Capture the cell that displays the provided text and extract its (x, y) central coordinate. 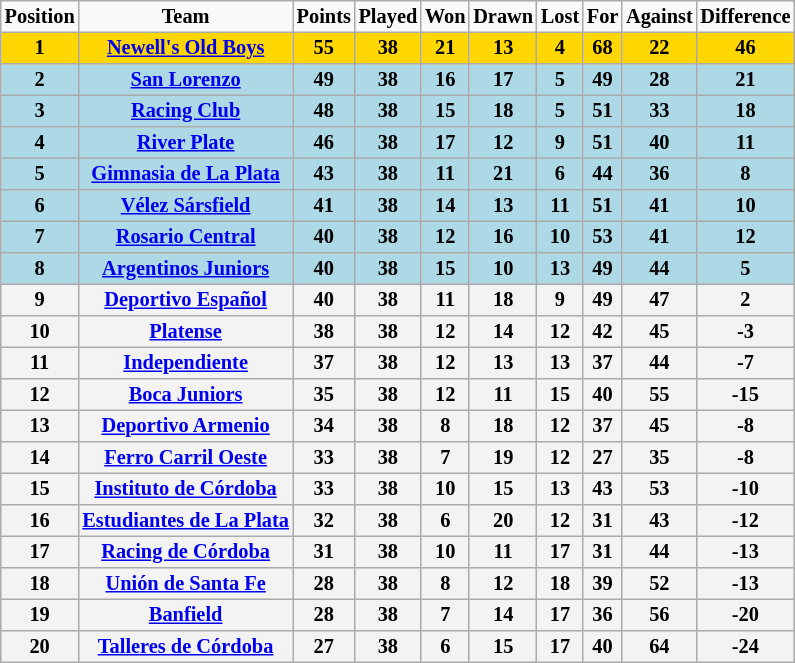
Newell's Old Boys (185, 48)
Racing de Córdoba (185, 552)
-10 (746, 489)
42 (602, 332)
Position (40, 17)
Rosario Central (185, 237)
Independiente (185, 363)
-15 (746, 395)
Deportivo Español (185, 300)
Won (445, 17)
Platense (185, 332)
Vélez Sársfield (185, 206)
34 (324, 426)
Drawn (503, 17)
39 (602, 584)
56 (659, 615)
Boca Juniors (185, 395)
Deportivo Armenio (185, 426)
-3 (746, 332)
Ferro Carril Oeste (185, 458)
Estudiantes de La Plata (185, 521)
47 (659, 300)
Talleres de Córdoba (185, 647)
-24 (746, 647)
For (602, 17)
Banfield (185, 615)
68 (602, 48)
Team (185, 17)
Points (324, 17)
-12 (746, 521)
-20 (746, 615)
32 (324, 521)
San Lorenzo (185, 80)
52 (659, 584)
Argentinos Juniors (185, 269)
22 (659, 48)
Unión de Santa Fe (185, 584)
Played (388, 17)
1 (40, 48)
Lost (560, 17)
Instituto de Córdoba (185, 489)
Difference (746, 17)
River Plate (185, 143)
Racing Club (185, 111)
Gimnasia de La Plata (185, 174)
3 (40, 111)
Against (659, 17)
48 (324, 111)
-7 (746, 363)
64 (659, 647)
